Detect which cell encompasses the target text, then output its [X, Y] center coordinate. 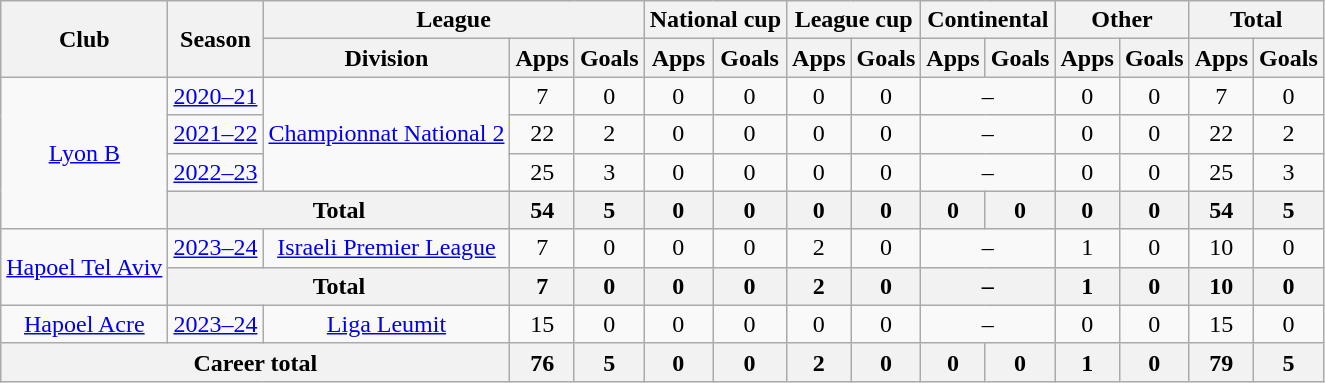
2020–21 [216, 96]
Season [216, 39]
League [454, 20]
Liga Leumit [386, 324]
Division [386, 58]
Israeli Premier League [386, 248]
Other [1122, 20]
Lyon B [84, 153]
Championnat National 2 [386, 134]
76 [542, 362]
Career total [256, 362]
2021–22 [216, 134]
2022–23 [216, 172]
Hapoel Acre [84, 324]
Continental [988, 20]
National cup [715, 20]
Club [84, 39]
League cup [854, 20]
79 [1221, 362]
Hapoel Tel Aviv [84, 267]
